Search for the cell housing the specified text and yield its [x, y] center coordinate. 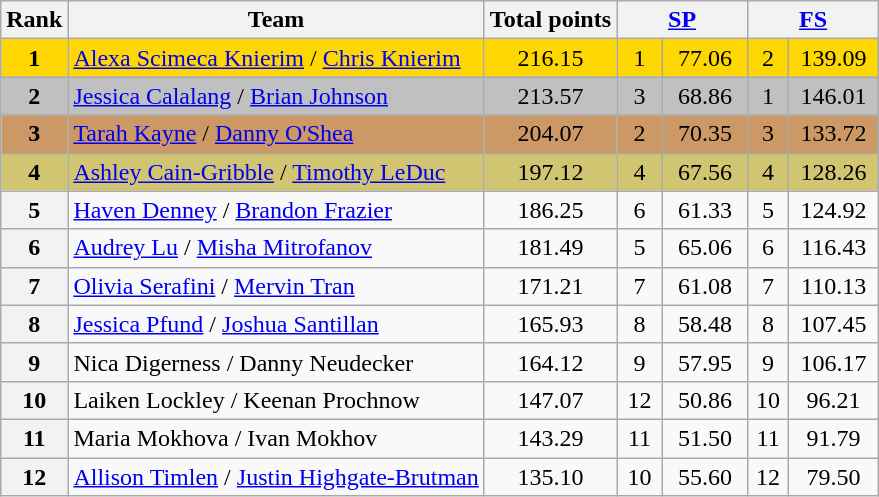
65.06 [704, 248]
Audrey Lu / Misha Mitrofanov [276, 248]
171.21 [550, 286]
70.35 [704, 134]
146.01 [834, 96]
68.86 [704, 96]
128.26 [834, 172]
61.33 [704, 210]
Haven Denney / Brandon Frazier [276, 210]
Nica Digerness / Danny Neudecker [276, 362]
51.50 [704, 438]
Team [276, 20]
164.12 [550, 362]
Jessica Calalang / Brian Johnson [276, 96]
197.12 [550, 172]
204.07 [550, 134]
50.86 [704, 400]
106.17 [834, 362]
67.56 [704, 172]
58.48 [704, 324]
186.25 [550, 210]
216.15 [550, 58]
213.57 [550, 96]
110.13 [834, 286]
SP [682, 20]
Jessica Pfund / Joshua Santillan [276, 324]
Tarah Kayne / Danny O'Shea [276, 134]
55.60 [704, 477]
Rank [34, 20]
Laiken Lockley / Keenan Prochnow [276, 400]
Alexa Scimeca Knierim / Chris Knierim [276, 58]
107.45 [834, 324]
91.79 [834, 438]
Olivia Serafini / Mervin Tran [276, 286]
Ashley Cain-Gribble / Timothy LeDuc [276, 172]
61.08 [704, 286]
139.09 [834, 58]
143.29 [550, 438]
181.49 [550, 248]
57.95 [704, 362]
79.50 [834, 477]
165.93 [550, 324]
Maria Mokhova / Ivan Mokhov [276, 438]
FS [814, 20]
96.21 [834, 400]
Total points [550, 20]
133.72 [834, 134]
116.43 [834, 248]
147.07 [550, 400]
77.06 [704, 58]
124.92 [834, 210]
Allison Timlen / Justin Highgate-Brutman [276, 477]
135.10 [550, 477]
